From the cell containing the given text, extract its center point as [x, y] coordinate. 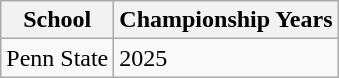
2025 [226, 58]
School [58, 20]
Penn State [58, 58]
Championship Years [226, 20]
